Identify which cell holds the provided text, then report its (x, y) central coordinate. 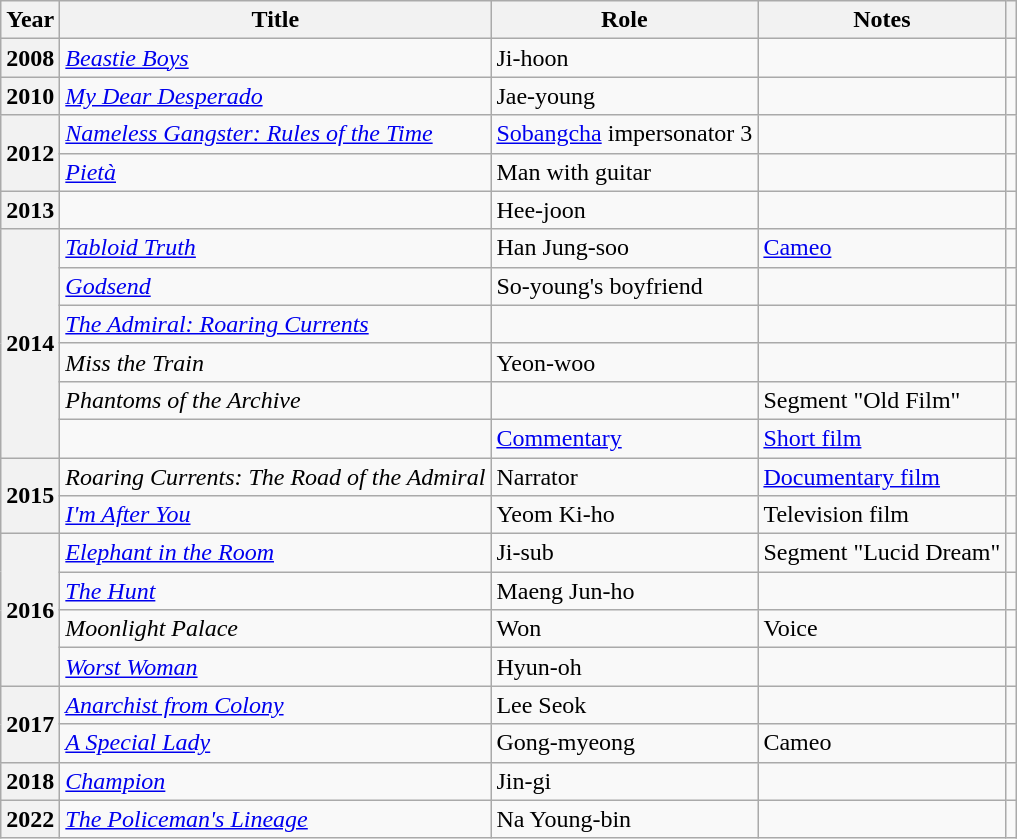
Ji-hoon (624, 58)
Sobangcha impersonator 3 (624, 134)
Segment "Lucid Dream" (882, 553)
Man with guitar (624, 172)
Title (276, 20)
Roaring Currents: The Road of the Admiral (276, 477)
Yeon-woo (624, 362)
Miss the Train (276, 362)
Year (30, 20)
Television film (882, 515)
Han Jung-soo (624, 248)
Worst Woman (276, 667)
2017 (30, 724)
2008 (30, 58)
Voice (882, 629)
Hyun-oh (624, 667)
A Special Lady (276, 743)
Na Young-bin (624, 819)
Commentary (624, 438)
Short film (882, 438)
Narrator (624, 477)
2022 (30, 819)
Godsend (276, 286)
Beastie Boys (276, 58)
I'm After You (276, 515)
Jin-gi (624, 781)
2018 (30, 781)
Jae-young (624, 96)
2015 (30, 496)
Anarchist from Colony (276, 705)
Maeng Jun-ho (624, 591)
2014 (30, 343)
Moonlight Palace (276, 629)
Hee-joon (624, 210)
The Admiral: Roaring Currents (276, 324)
Ji-sub (624, 553)
2016 (30, 610)
My Dear Desperado (276, 96)
Segment "Old Film" (882, 400)
Tabloid Truth (276, 248)
The Policeman's Lineage (276, 819)
Notes (882, 20)
So-young's boyfriend (624, 286)
Nameless Gangster: Rules of the Time (276, 134)
2010 (30, 96)
Role (624, 20)
Champion (276, 781)
Won (624, 629)
2013 (30, 210)
Yeom Ki-ho (624, 515)
The Hunt (276, 591)
Lee Seok (624, 705)
Documentary film (882, 477)
Gong-myeong (624, 743)
Elephant in the Room (276, 553)
2012 (30, 153)
Pietà (276, 172)
Phantoms of the Archive (276, 400)
